Provide the (X, Y) coordinate of the cell's center where the given text is located.  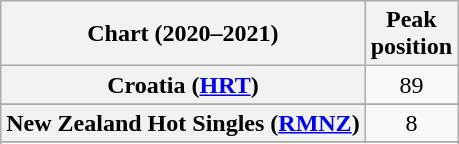
8 (411, 123)
Peakposition (411, 34)
Croatia (HRT) (183, 85)
89 (411, 85)
New Zealand Hot Singles (RMNZ) (183, 123)
Chart (2020–2021) (183, 34)
